For the text-containing cell, return its midpoint in (x, y) coordinate format. 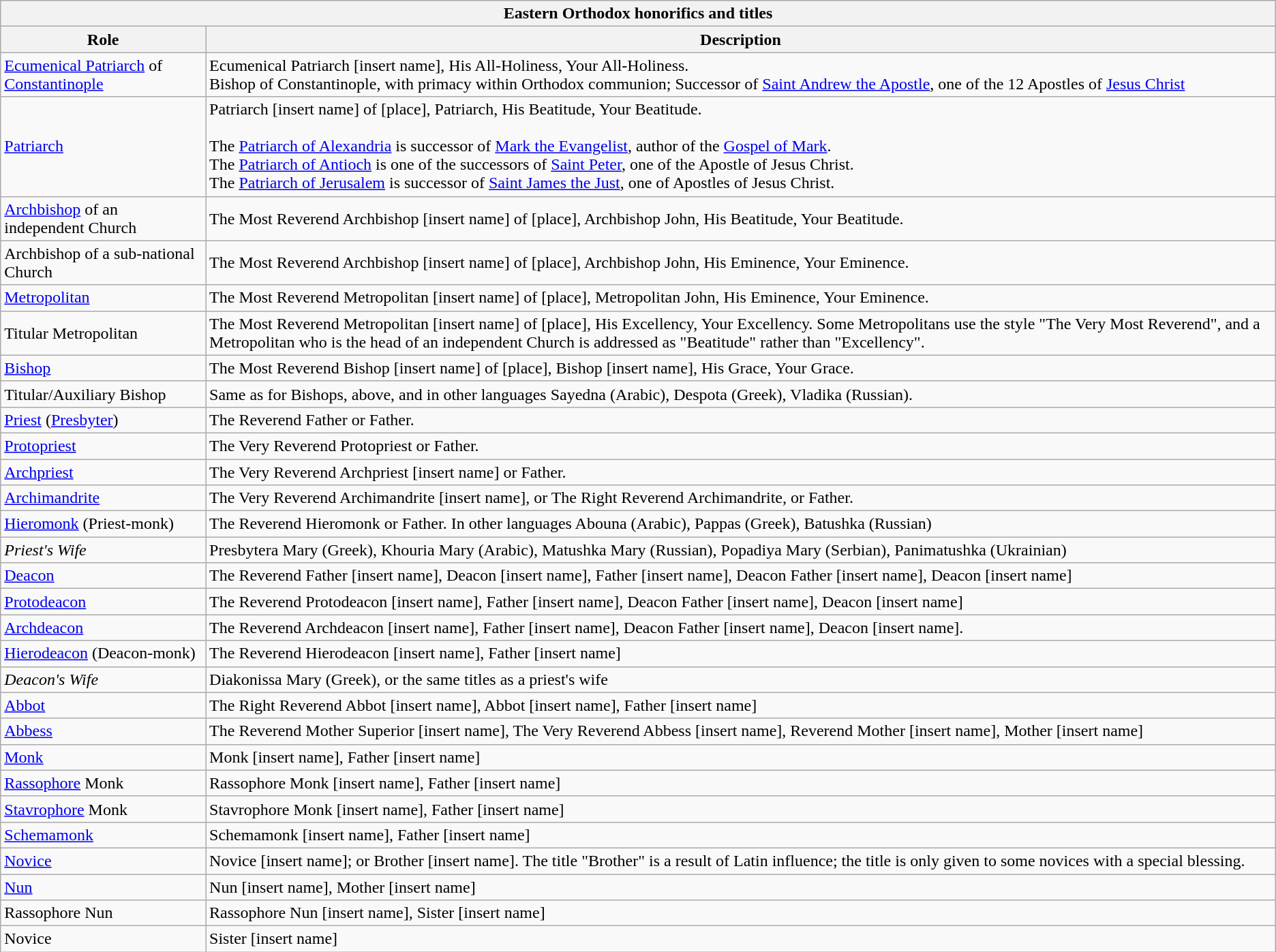
Rassophore Monk (104, 783)
The Right Reverend Abbot [insert name], Abbot [insert name], Father [insert name] (741, 705)
The Most Reverend Archbishop [insert name] of [place], Archbishop John, His Beatitude, Your Beatitude. (741, 218)
Eastern Orthodox honorifics and titles (638, 14)
Monk [insert name], Father [insert name] (741, 757)
Bishop (104, 368)
Role (104, 40)
The Very Reverend Archimandrite [insert name], or The Right Reverend Archimandrite, or Father. (741, 498)
Titular Metropolitan (104, 333)
Archbishop of an independent Church (104, 218)
Presbytera Mary (Greek), Khouria Mary (Arabic), Matushka Mary (Russian), Popadiya Mary (Serbian), Panimatushka (Ukrainian) (741, 550)
Rassophore Monk [insert name], Father [insert name] (741, 783)
The Reverend Protodeacon [insert name], Father [insert name], Deacon Father [insert name], Deacon [insert name] (741, 602)
Titular/Auxiliary Bishop (104, 394)
The Reverend Mother Superior [insert name], The Very Reverend Abbess [insert name], Reverend Mother [insert name], Mother [insert name] (741, 731)
Archdeacon (104, 628)
Rassophore Nun (104, 913)
The Reverend Archdeacon [insert name], Father [insert name], Deacon Father [insert name], Deacon [insert name]. (741, 628)
Same as for Bishops, above, and in other languages Sayedna (Arabic), Despota (Greek), Vladika (Russian). (741, 394)
Hierodeacon (Deacon-monk) (104, 654)
Protopriest (104, 446)
Diakonissa Mary (Greek), or the same titles as a priest's wife (741, 679)
The Most Reverend Bishop [insert name] of [place], Bishop [insert name], His Grace, Your Grace. (741, 368)
The Most Reverend Archbishop [insert name] of [place], Archbishop John, His Eminence, Your Eminence. (741, 263)
The Reverend Father [insert name], Deacon [insert name], Father [insert name], Deacon Father [insert name], Deacon [insert name] (741, 576)
Monk (104, 757)
The Reverend Hierodeacon [insert name], Father [insert name] (741, 654)
Metropolitan (104, 298)
Deacon's Wife (104, 679)
The Very Reverend Protopriest or Father. (741, 446)
Archbishop of a sub-national Church (104, 263)
Priest's Wife (104, 550)
Sister [insert name] (741, 939)
Nun (104, 887)
Archpriest (104, 472)
Schemamonk (104, 835)
Stavrophore Monk [insert name], Father [insert name] (741, 809)
Description (741, 40)
Schemamonk [insert name], Father [insert name] (741, 835)
The Reverend Father or Father. (741, 420)
Rassophore Nun [insert name], Sister [insert name] (741, 913)
Abbess (104, 731)
Protodeacon (104, 602)
The Most Reverend Metropolitan [insert name] of [place], Metropolitan John, His Eminence, Your Eminence. (741, 298)
Stavrophore Monk (104, 809)
The Very Reverend Archpriest [insert name] or Father. (741, 472)
The Reverend Hieromonk or Father. In other languages Abouna (Arabic), Pappas (Greek), Batushka (Russian) (741, 524)
Archimandrite (104, 498)
Ecumenical Patriarch of Constantinople (104, 75)
Hieromonk (Priest-monk) (104, 524)
Patriarch (104, 147)
Deacon (104, 576)
Priest (Presbyter) (104, 420)
Nun [insert name], Mother [insert name] (741, 887)
Abbot (104, 705)
